Output the (X, Y) coordinate of the center of the cell containing the given text.  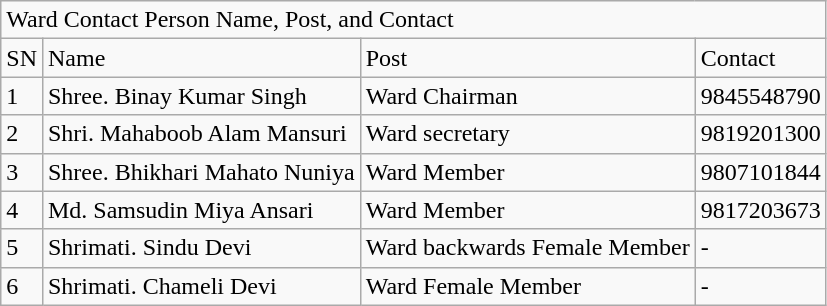
1 (22, 96)
Shrimati. Sindu Devi (201, 248)
6 (22, 286)
9817203673 (760, 210)
Ward Female Member (528, 286)
Shri. Mahaboob Alam Mansuri (201, 134)
Md. Samsudin Miya Ansari (201, 210)
Shrimati. Chameli Devi (201, 286)
SN (22, 58)
4 (22, 210)
Ward secretary (528, 134)
Ward Chairman (528, 96)
2 (22, 134)
Shree. Binay Kumar Singh (201, 96)
Ward backwards Female Member (528, 248)
5 (22, 248)
Contact (760, 58)
Ward Contact Person Name, Post, and Contact (414, 20)
9845548790 (760, 96)
9819201300 (760, 134)
Shree. Bhikhari Mahato Nuniya (201, 172)
3 (22, 172)
9807101844 (760, 172)
Name (201, 58)
Post (528, 58)
